Find where the given text appears and provide that cell's center as [x, y] coordinate. 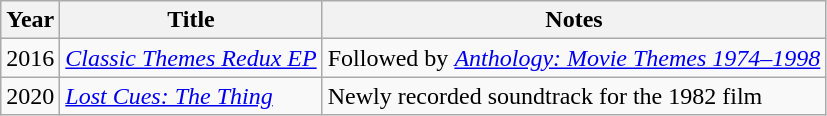
Classic Themes Redux EP [191, 58]
Year [30, 20]
Title [191, 20]
Followed by Anthology: Movie Themes 1974–1998 [574, 58]
Notes [574, 20]
2020 [30, 96]
Lost Cues: The Thing [191, 96]
2016 [30, 58]
Newly recorded soundtrack for the 1982 film [574, 96]
